From the cell containing the given text, extract its center point as [x, y] coordinate. 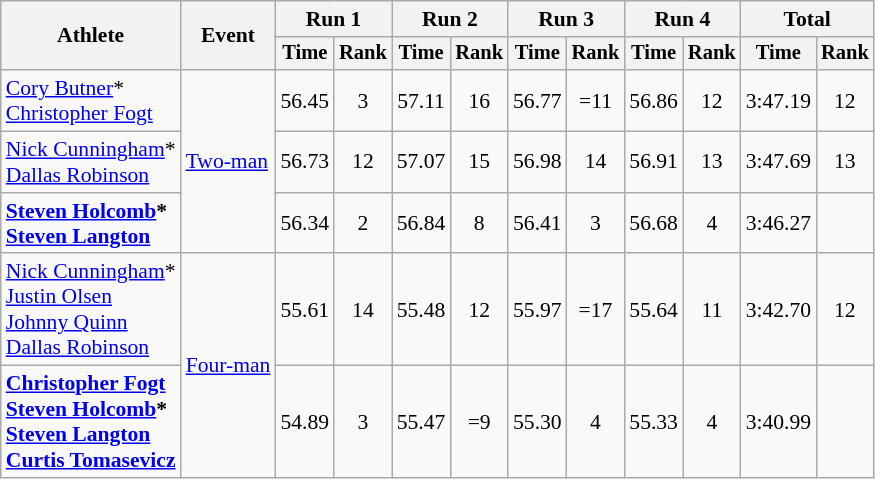
55.47 [422, 422]
3:47.69 [778, 162]
57.11 [422, 100]
Christopher FogtSteven Holcomb*Steven LangtonCurtis Tomasevicz [91, 422]
Run 1 [333, 19]
Run 2 [450, 19]
Athlete [91, 36]
55.64 [654, 310]
57.07 [422, 162]
55.30 [538, 422]
56.86 [654, 100]
3:40.99 [778, 422]
=17 [596, 310]
Steven Holcomb*Steven Langton [91, 224]
56.45 [304, 100]
56.98 [538, 162]
16 [479, 100]
56.73 [304, 162]
56.77 [538, 100]
2 [363, 224]
55.33 [654, 422]
54.89 [304, 422]
Nick Cunningham*Justin OlsenJohnny QuinnDallas Robinson [91, 310]
3:47.19 [778, 100]
15 [479, 162]
Run 4 [682, 19]
Cory Butner*Christopher Fogt [91, 100]
11 [712, 310]
Total [808, 19]
56.41 [538, 224]
3:46.27 [778, 224]
Four-man [228, 366]
55.61 [304, 310]
55.97 [538, 310]
Event [228, 36]
56.84 [422, 224]
=9 [479, 422]
56.68 [654, 224]
56.34 [304, 224]
Two-man [228, 162]
3:42.70 [778, 310]
8 [479, 224]
55.48 [422, 310]
Run 3 [566, 19]
=11 [596, 100]
Nick Cunningham*Dallas Robinson [91, 162]
56.91 [654, 162]
